Capture the cell that displays the provided text and extract its [x, y] central coordinate. 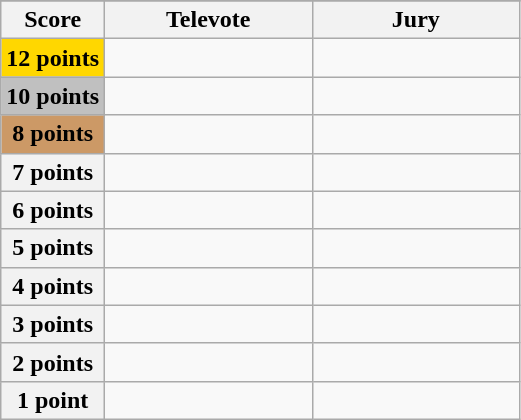
10 points [53, 96]
6 points [53, 210]
7 points [53, 172]
4 points [53, 286]
2 points [53, 362]
Televote [209, 20]
8 points [53, 134]
Jury [416, 20]
Score [53, 20]
3 points [53, 324]
12 points [53, 58]
1 point [53, 400]
5 points [53, 248]
